Return [x, y] of the center of cell containing provided text 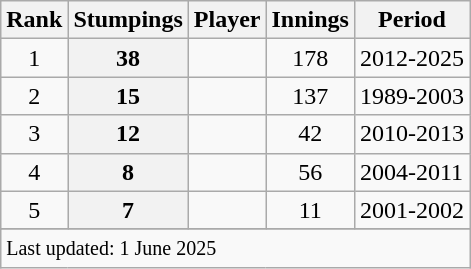
Player [227, 20]
42 [310, 134]
2012-2025 [412, 58]
12 [128, 134]
8 [128, 172]
Stumpings [128, 20]
4 [34, 172]
178 [310, 58]
3 [34, 134]
1 [34, 58]
Period [412, 20]
137 [310, 96]
15 [128, 96]
7 [128, 210]
2004-2011 [412, 172]
1989-2003 [412, 96]
38 [128, 58]
Rank [34, 20]
Innings [310, 20]
11 [310, 210]
Last updated: 1 June 2025 [236, 248]
2010-2013 [412, 134]
2001-2002 [412, 210]
2 [34, 96]
5 [34, 210]
56 [310, 172]
